Output the [x, y] coordinate of the center of the cell containing the given text.  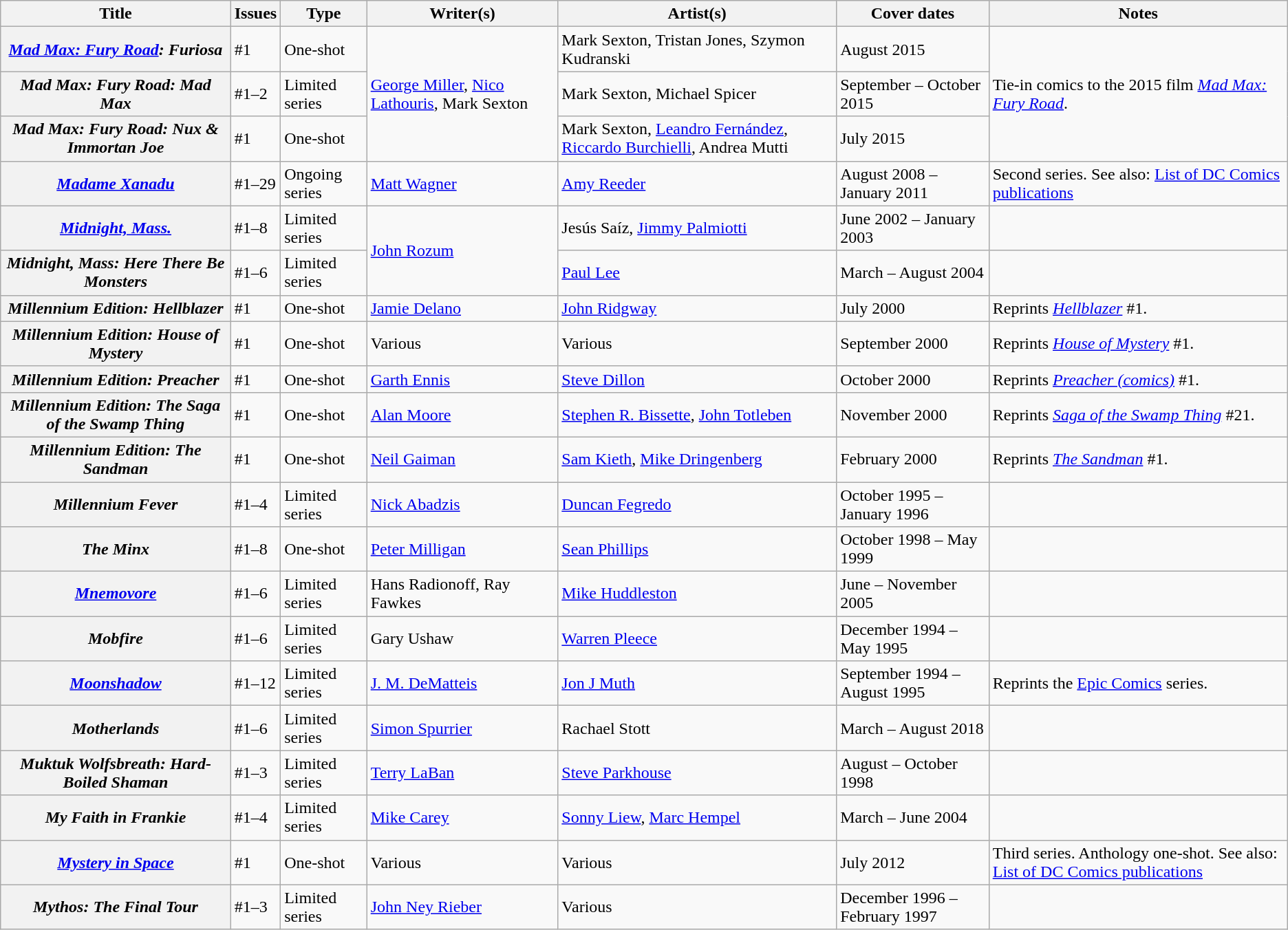
October 1995 – January 1996 [913, 504]
Sonny Liew, Marc Hempel [698, 817]
Mobfire [116, 638]
Jon J Muth [698, 684]
Garth Ennis [462, 379]
Type [324, 14]
John Rozum [462, 250]
Mad Max: Fury Road: Mad Max [116, 94]
Third series. Anthology one-shot. See also: List of DC Comics publications [1138, 863]
Jesús Saíz, Jimmy Palmiotti [698, 228]
Steve Parkhouse [698, 773]
Gary Ushaw [462, 638]
Notes [1138, 14]
March – August 2004 [913, 272]
Alan Moore [462, 414]
#1–29 [255, 183]
#1–12 [255, 684]
Reprints The Sandman #1. [1138, 459]
Warren Pleece [698, 638]
J. M. DeMatteis [462, 684]
September 2000 [913, 344]
Mark Sexton, Michael Spicer [698, 94]
July 2012 [913, 863]
Hans Radionoff, Ray Fawkes [462, 594]
Mike Carey [462, 817]
Reprints Preacher (comics) #1. [1138, 379]
Millennium Edition: The Saga of the Swamp Thing [116, 414]
Millennium Fever [116, 504]
Reprints House of Mystery #1. [1138, 344]
Muktuk Wolfsbreath: Hard-Boiled Shaman [116, 773]
Mad Max: Fury Road: Nux & Immortan Joe [116, 139]
July 2000 [913, 308]
March – August 2018 [913, 728]
Reprints the Epic Comics series. [1138, 684]
August – October 1998 [913, 773]
Issues [255, 14]
Mad Max: Fury Road: Furiosa [116, 50]
Terry LaBan [462, 773]
Jamie Delano [462, 308]
Paul Lee [698, 272]
Peter Milligan [462, 549]
Stephen R. Bissette, John Totleben [698, 414]
Simon Spurrier [462, 728]
Reprints Saga of the Swamp Thing #21. [1138, 414]
Midnight, Mass. [116, 228]
Millennium Edition: Preacher [116, 379]
August 2015 [913, 50]
Midnight, Mass: Here There Be Monsters [116, 272]
Millennium Edition: The Sandman [116, 459]
Amy Reeder [698, 183]
Steve Dillon [698, 379]
Writer(s) [462, 14]
July 2015 [913, 139]
Mark Sexton, Tristan Jones, Szymon Kudranski [698, 50]
Sean Phillips [698, 549]
December 1994 – May 1995 [913, 638]
Artist(s) [698, 14]
Rachael Stott [698, 728]
November 2000 [913, 414]
Tie-in comics to the 2015 film Mad Max: Fury Road. [1138, 94]
Matt Wagner [462, 183]
Reprints Hellblazer #1. [1138, 308]
June 2002 – January 2003 [913, 228]
Millennium Edition: House of Mystery [116, 344]
Cover dates [913, 14]
Mike Huddleston [698, 594]
Ongoing series [324, 183]
The Minx [116, 549]
Duncan Fegredo [698, 504]
September – October 2015 [913, 94]
Madame Xanadu [116, 183]
John Ney Rieber [462, 907]
Neil Gaiman [462, 459]
Millennium Edition: Hellblazer [116, 308]
June – November 2005 [913, 594]
Motherlands [116, 728]
Moonshadow [116, 684]
December 1996 – February 1997 [913, 907]
Mythos: The Final Tour [116, 907]
October 2000 [913, 379]
August 2008 – January 2011 [913, 183]
October 1998 – May 1999 [913, 549]
Second series. See also: List of DC Comics publications [1138, 183]
Sam Kieth, Mike Dringenberg [698, 459]
#1–2 [255, 94]
March – June 2004 [913, 817]
Nick Abadzis [462, 504]
Mnemovore [116, 594]
John Ridgway [698, 308]
February 2000 [913, 459]
George Miller, Nico Lathouris, Mark Sexton [462, 94]
My Faith in Frankie [116, 817]
Mystery in Space [116, 863]
Title [116, 14]
September 1994 – August 1995 [913, 684]
Mark Sexton, Leandro Fernández, Riccardo Burchielli, Andrea Mutti [698, 139]
